Return the [x, y] coordinate for the center point of the cell that contains the specified text.  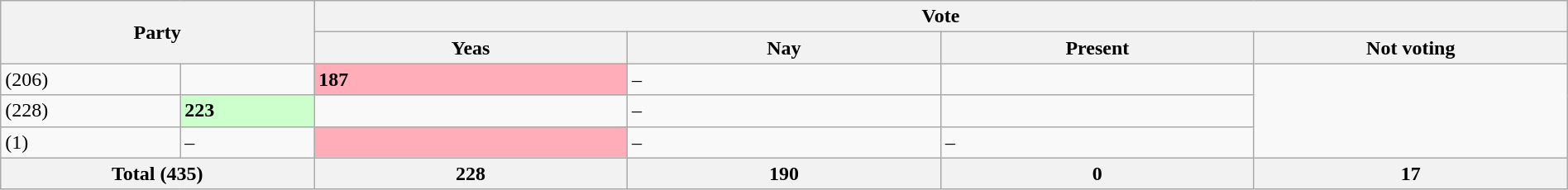
(206) [91, 79]
187 [471, 79]
Not voting [1411, 48]
223 [247, 111]
Party [157, 32]
190 [784, 173]
Vote [941, 17]
17 [1411, 173]
Total (435) [157, 173]
Nay [784, 48]
Yeas [471, 48]
Present [1097, 48]
0 [1097, 173]
228 [471, 173]
(1) [91, 142]
(228) [91, 111]
